For the text-containing cell, return its midpoint in (x, y) coordinate format. 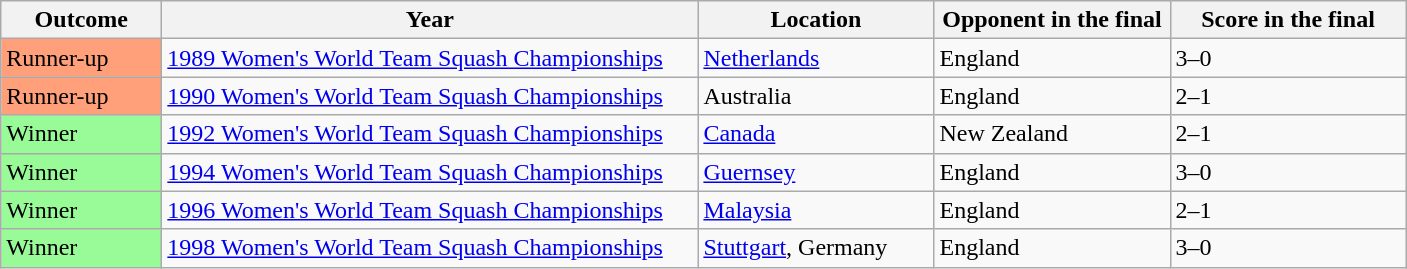
Score in the final (1288, 20)
Stuttgart, Germany (816, 248)
Opponent in the final (1052, 20)
1990 Women's World Team Squash Championships (430, 96)
Outcome (82, 20)
Year (430, 20)
Malaysia (816, 210)
1996 Women's World Team Squash Championships (430, 210)
Australia (816, 96)
New Zealand (1052, 134)
1994 Women's World Team Squash Championships (430, 172)
Location (816, 20)
Guernsey (816, 172)
1992 Women's World Team Squash Championships (430, 134)
1998 Women's World Team Squash Championships (430, 248)
1989 Women's World Team Squash Championships (430, 58)
Canada (816, 134)
Netherlands (816, 58)
